Extract the (x, y) coordinate from the center of the cell holding the provided text.  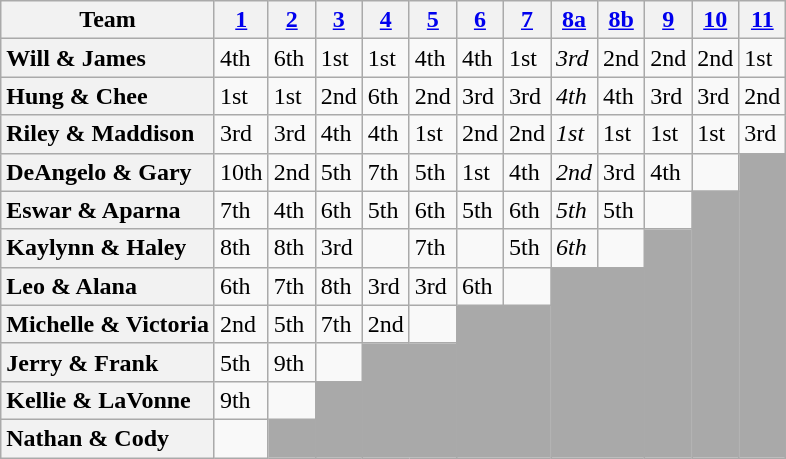
3 (338, 20)
Michelle & Victoria (108, 324)
4 (386, 20)
DeAngelo & Gary (108, 172)
8b (622, 20)
7 (526, 20)
Leo & Alana (108, 286)
5 (432, 20)
Kellie & LaVonne (108, 400)
11 (762, 20)
6 (480, 20)
9 (668, 20)
Will & James (108, 58)
10th (241, 172)
Eswar & Aparna (108, 210)
Riley & Maddison (108, 134)
Kaylynn & Haley (108, 248)
Nathan & Cody (108, 438)
8a (574, 20)
10 (716, 20)
1 (241, 20)
2 (292, 20)
Team (108, 20)
Hung & Chee (108, 96)
Jerry & Frank (108, 362)
